Provide the [x, y] coordinate of the cell's center where the given text is located.  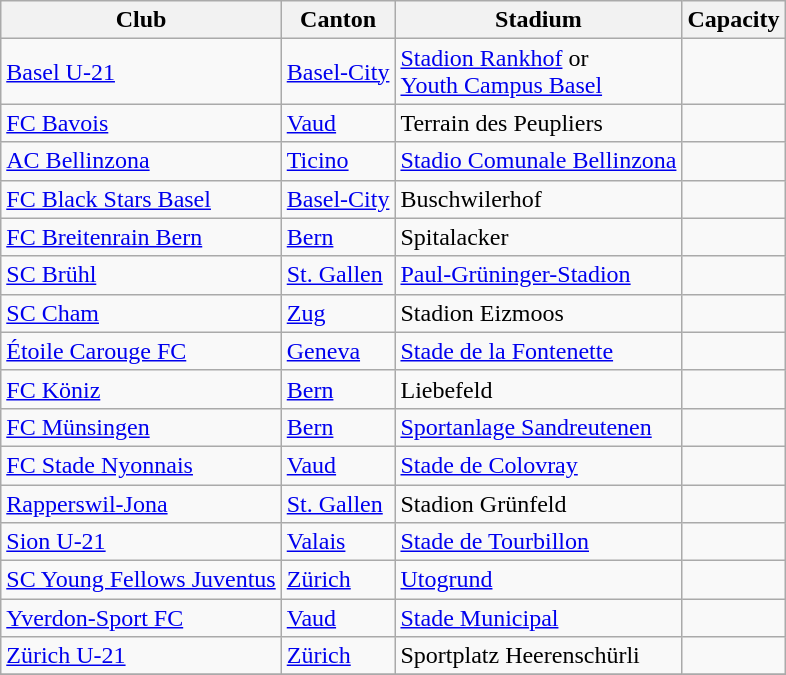
FC Münsingen [141, 427]
Sion U-21 [141, 542]
Stade Municipal [538, 618]
Stadion Rankhof orYouth Campus Basel [538, 72]
Capacity [734, 20]
Spitalacker [538, 237]
Stade de Colovray [538, 465]
Utogrund [538, 580]
Terrain des Peupliers [538, 123]
Stadion Grünfeld [538, 503]
FC Bavois [141, 123]
Yverdon-Sport FC [141, 618]
Zürich U-21 [141, 656]
Rapperswil-Jona [141, 503]
Club [141, 20]
Valais [338, 542]
Stade de la Fontenette [538, 351]
Paul-Grüninger-Stadion [538, 275]
Basel U-21 [141, 72]
FC Black Stars Basel [141, 199]
Canton [338, 20]
Sportanlage Sandreutenen [538, 427]
Liebefeld [538, 389]
SC Young Fellows Juventus [141, 580]
Stadio Comunale Bellinzona [538, 161]
Stadion Eizmoos [538, 313]
FC Köniz [141, 389]
Stadium [538, 20]
Sportplatz Heerenschürli [538, 656]
Geneva [338, 351]
Buschwilerhof [538, 199]
SC Brühl [141, 275]
Ticino [338, 161]
Zug [338, 313]
SC Cham [141, 313]
Étoile Carouge FC [141, 351]
FC Breitenrain Bern [141, 237]
FC Stade Nyonnais [141, 465]
AC Bellinzona [141, 161]
Stade de Tourbillon [538, 542]
